Detect which cell encompasses the target text, then output its [x, y] center coordinate. 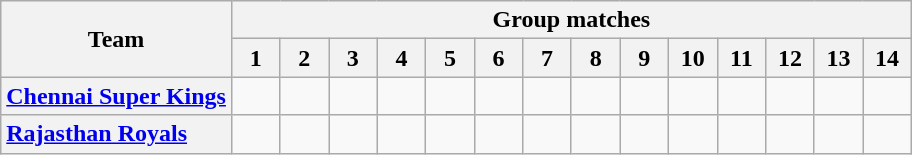
1 [256, 58]
13 [838, 58]
4 [402, 58]
7 [548, 58]
Chennai Super Kings [116, 96]
14 [888, 58]
Team [116, 39]
11 [742, 58]
10 [694, 58]
8 [596, 58]
9 [644, 58]
3 [354, 58]
Rajasthan Royals [116, 134]
12 [790, 58]
5 [450, 58]
2 [304, 58]
6 [498, 58]
Group matches [571, 20]
